Extract the [x, y] coordinate from the center of the cell holding the provided text.  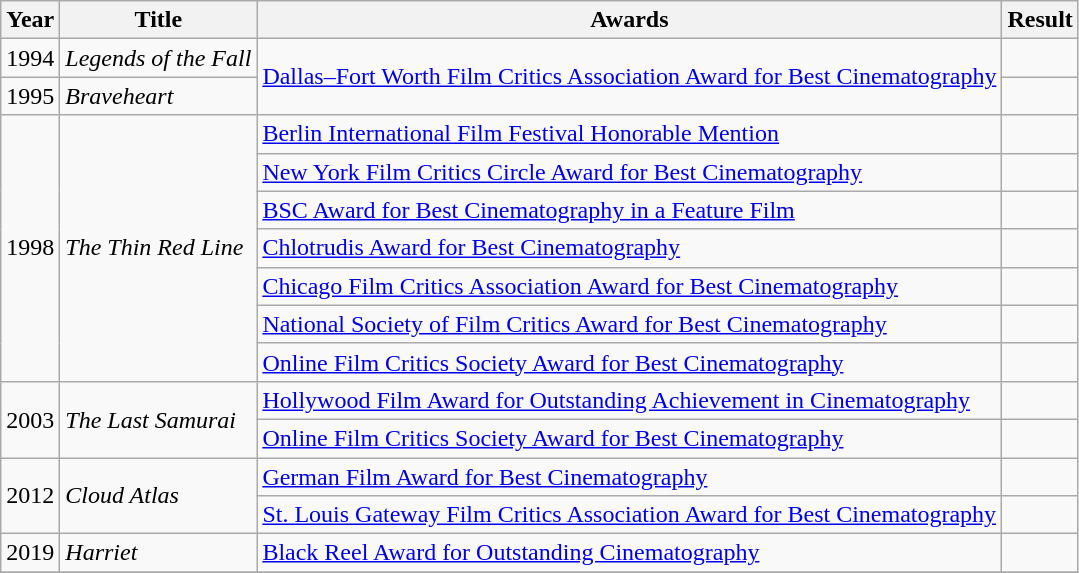
Berlin International Film Festival Honorable Mention [630, 134]
Awards [630, 20]
Black Reel Award for Outstanding Cinematography [630, 553]
Year [30, 20]
1995 [30, 96]
2012 [30, 496]
2003 [30, 419]
National Society of Film Critics Award for Best Cinematography [630, 324]
Chlotrudis Award for Best Cinematography [630, 248]
Result [1040, 20]
Legends of the Fall [158, 58]
The Thin Red Line [158, 248]
St. Louis Gateway Film Critics Association Award for Best Cinematography [630, 515]
2019 [30, 553]
Cloud Atlas [158, 496]
German Film Award for Best Cinematography [630, 477]
Chicago Film Critics Association Award for Best Cinematography [630, 286]
New York Film Critics Circle Award for Best Cinematography [630, 172]
Harriet [158, 553]
Title [158, 20]
Dallas–Fort Worth Film Critics Association Award for Best Cinematography [630, 77]
1994 [30, 58]
BSC Award for Best Cinematography in a Feature Film [630, 210]
The Last Samurai [158, 419]
Braveheart [158, 96]
1998 [30, 248]
Hollywood Film Award for Outstanding Achievement in Cinematography [630, 400]
